Extract the (x, y) coordinate from the center of the cell holding the provided text.  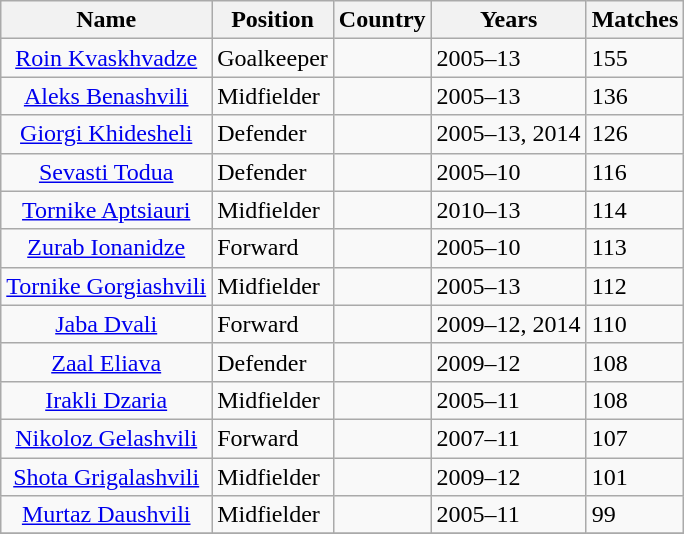
Sevasti Todua (106, 172)
Country (382, 20)
Jaba Dvali (106, 324)
116 (635, 172)
Irakli Dzaria (106, 400)
101 (635, 477)
Years (508, 20)
Aleks Benashvili (106, 96)
126 (635, 134)
Tornike Gorgiashvili (106, 286)
Matches (635, 20)
155 (635, 58)
2007–11 (508, 438)
112 (635, 286)
Shota Grigalashvili (106, 477)
Giorgi Khidesheli (106, 134)
Zurab Ionanidze (106, 248)
2010–13 (508, 210)
Name (106, 20)
Goalkeeper (273, 58)
2005–13, 2014 (508, 134)
Murtaz Daushvili (106, 515)
136 (635, 96)
Zaal Eliava (106, 362)
113 (635, 248)
Roin Kvaskhvadze (106, 58)
Position (273, 20)
110 (635, 324)
Nikoloz Gelashvili (106, 438)
99 (635, 515)
Tornike Aptsiauri (106, 210)
114 (635, 210)
107 (635, 438)
2009–12, 2014 (508, 324)
